Detect which cell encompasses the target text, then output its (x, y) center coordinate. 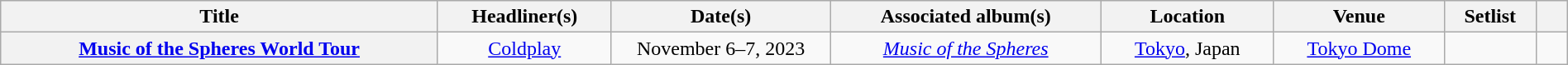
Music of the Spheres World Tour (220, 48)
Tokyo Dome (1359, 48)
Associated album(s) (966, 17)
November 6–7, 2023 (721, 48)
Setlist (1490, 17)
Music of the Spheres (966, 48)
Headliner(s) (524, 17)
Coldplay (524, 48)
Date(s) (721, 17)
Tokyo, Japan (1188, 48)
Venue (1359, 17)
Location (1188, 17)
Title (220, 17)
